Scan for the cell matching the given text and deliver its [x, y] coordinate at center. 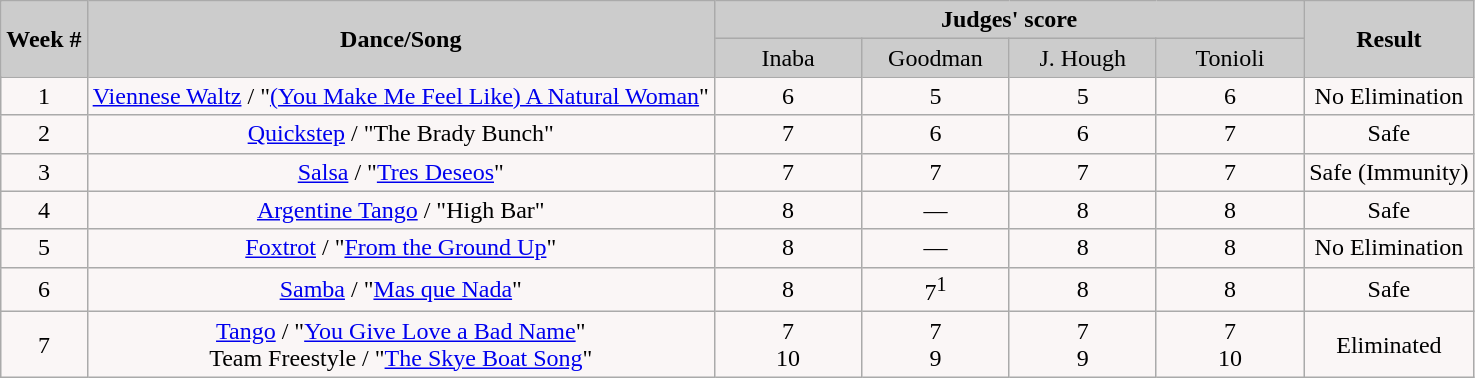
Result [1389, 39]
Week # [44, 39]
4 [44, 210]
Inaba [788, 58]
71 [936, 290]
Tango / "You Give Love a Bad Name"Team Freestyle / "The Skye Boat Song" [400, 344]
Eliminated [1389, 344]
Samba / "Mas que Nada" [400, 290]
Goodman [936, 58]
J. Hough [1082, 58]
Foxtrot / "From the Ground Up" [400, 248]
Tonioli [1230, 58]
Viennese Waltz / "(You Make Me Feel Like) A Natural Woman" [400, 96]
Argentine Tango / "High Bar" [400, 210]
Quickstep / "The Brady Bunch" [400, 134]
1 [44, 96]
Dance/Song [400, 39]
Judges' score [1008, 20]
2 [44, 134]
3 [44, 172]
Safe (Immunity) [1389, 172]
Salsa / "Tres Deseos" [400, 172]
